Return the (x, y) coordinate for the center point of the cell that contains the specified text.  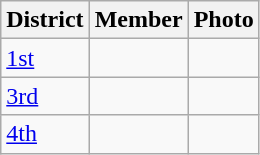
Member (138, 20)
3rd (45, 96)
1st (45, 58)
4th (45, 134)
Photo (224, 20)
District (45, 20)
